Determine the (x, y) coordinate at the center of the cell enclosing the given text.  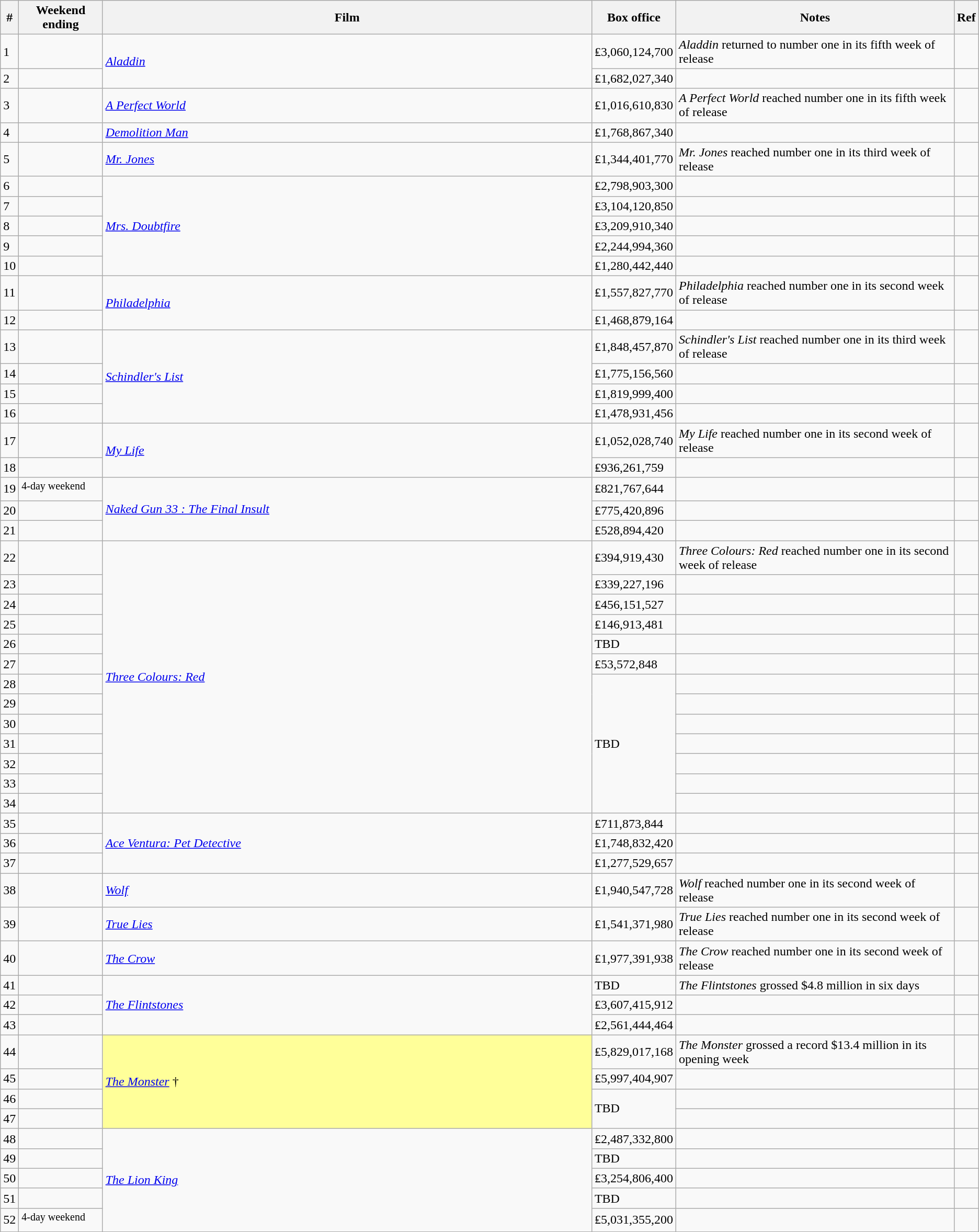
A Perfect World (347, 106)
39 (9, 925)
True Lies reached number one in its second week of release (815, 925)
8 (9, 226)
A Perfect World reached number one in its fifth week of release (815, 106)
25 (9, 624)
Notes (815, 18)
₤53,572,848 (634, 664)
The Crow reached number one in its second week of release (815, 958)
Mr. Jones (347, 159)
Mrs. Doubtfire (347, 226)
The Flintstones grossed $4.8 million in six days (815, 985)
36 (9, 843)
11 (9, 293)
21 (9, 531)
5 (9, 159)
The Monster grossed a record $13.4 million in its opening week (815, 1052)
31 (9, 744)
₤146,913,481 (634, 624)
₤775,420,896 (634, 510)
34 (9, 803)
₤1,977,391,938 (634, 958)
16 (9, 414)
7 (9, 206)
38 (9, 890)
₤2,487,332,800 (634, 1138)
Ace Ventura: Pet Detective (347, 843)
15 (9, 394)
30 (9, 724)
₤2,244,994,360 (634, 246)
Schindler's List (347, 377)
45 (9, 1079)
The Lion King (347, 1180)
The Flintstones (347, 1005)
My Life reached number one in its second week of release (815, 440)
Naked Gun 33 : The Final Insult (347, 509)
33 (9, 783)
20 (9, 510)
₤5,829,017,168 (634, 1052)
₤1,280,442,440 (634, 266)
₤3,209,910,340 (634, 226)
₤1,768,867,340 (634, 132)
Mr. Jones reached number one in its third week of release (815, 159)
₤1,468,879,164 (634, 320)
Box office (634, 18)
₤1,277,529,657 (634, 863)
₤1,478,931,456 (634, 414)
Aladdin (347, 62)
22 (9, 557)
9 (9, 246)
₤5,031,355,200 (634, 1219)
The Monster † (347, 1081)
26 (9, 644)
₤1,052,028,740 (634, 440)
4 (9, 132)
43 (9, 1025)
₤339,227,196 (634, 585)
₤456,151,527 (634, 604)
₤1,748,832,420 (634, 843)
Film (347, 18)
True Lies (347, 925)
₤1,848,457,870 (634, 347)
₤711,873,844 (634, 823)
Wolf reached number one in its second week of release (815, 890)
48 (9, 1138)
32 (9, 763)
50 (9, 1178)
₤1,682,027,340 (634, 78)
₤1,344,401,770 (634, 159)
Three Colours: Red (347, 677)
Philadelphia reached number one in its second week of release (815, 293)
My Life (347, 451)
# (9, 18)
14 (9, 374)
28 (9, 684)
Demolition Man (347, 132)
₤821,767,644 (634, 489)
Ref (966, 18)
Weekend ending (61, 18)
Wolf (347, 890)
19 (9, 489)
₤1,557,827,770 (634, 293)
₤3,254,806,400 (634, 1178)
3 (9, 106)
₤3,607,415,912 (634, 1005)
Philadelphia (347, 302)
₤3,060,124,700 (634, 51)
29 (9, 704)
27 (9, 664)
₤1,775,156,560 (634, 374)
40 (9, 958)
Schindler's List reached number one in its third week of release (815, 347)
13 (9, 347)
₤2,798,903,300 (634, 186)
₤528,894,420 (634, 531)
₤3,104,120,850 (634, 206)
₤1,940,547,728 (634, 890)
Aladdin returned to number one in its fifth week of release (815, 51)
₤1,016,610,830 (634, 106)
2 (9, 78)
The Crow (347, 958)
46 (9, 1099)
₤936,261,759 (634, 467)
41 (9, 985)
24 (9, 604)
51 (9, 1198)
₤1,541,371,980 (634, 925)
17 (9, 440)
12 (9, 320)
42 (9, 1005)
₤1,819,999,400 (634, 394)
1 (9, 51)
37 (9, 863)
₤5,997,404,907 (634, 1079)
₤2,561,444,464 (634, 1025)
18 (9, 467)
35 (9, 823)
49 (9, 1158)
10 (9, 266)
44 (9, 1052)
Three Colours: Red reached number one in its second week of release (815, 557)
23 (9, 585)
6 (9, 186)
₤394,919,430 (634, 557)
47 (9, 1119)
52 (9, 1219)
